Locate the cell with the specified text and output its (X, Y) center coordinate. 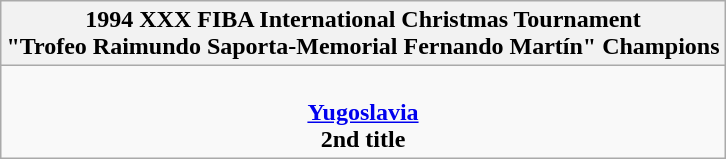
1994 XXX FIBA International Christmas Tournament"Trofeo Raimundo Saporta-Memorial Fernando Martín" Champions (363, 34)
Yugoslavia2nd title (363, 112)
